Output the [x, y] coordinate of the center of the cell containing the given text.  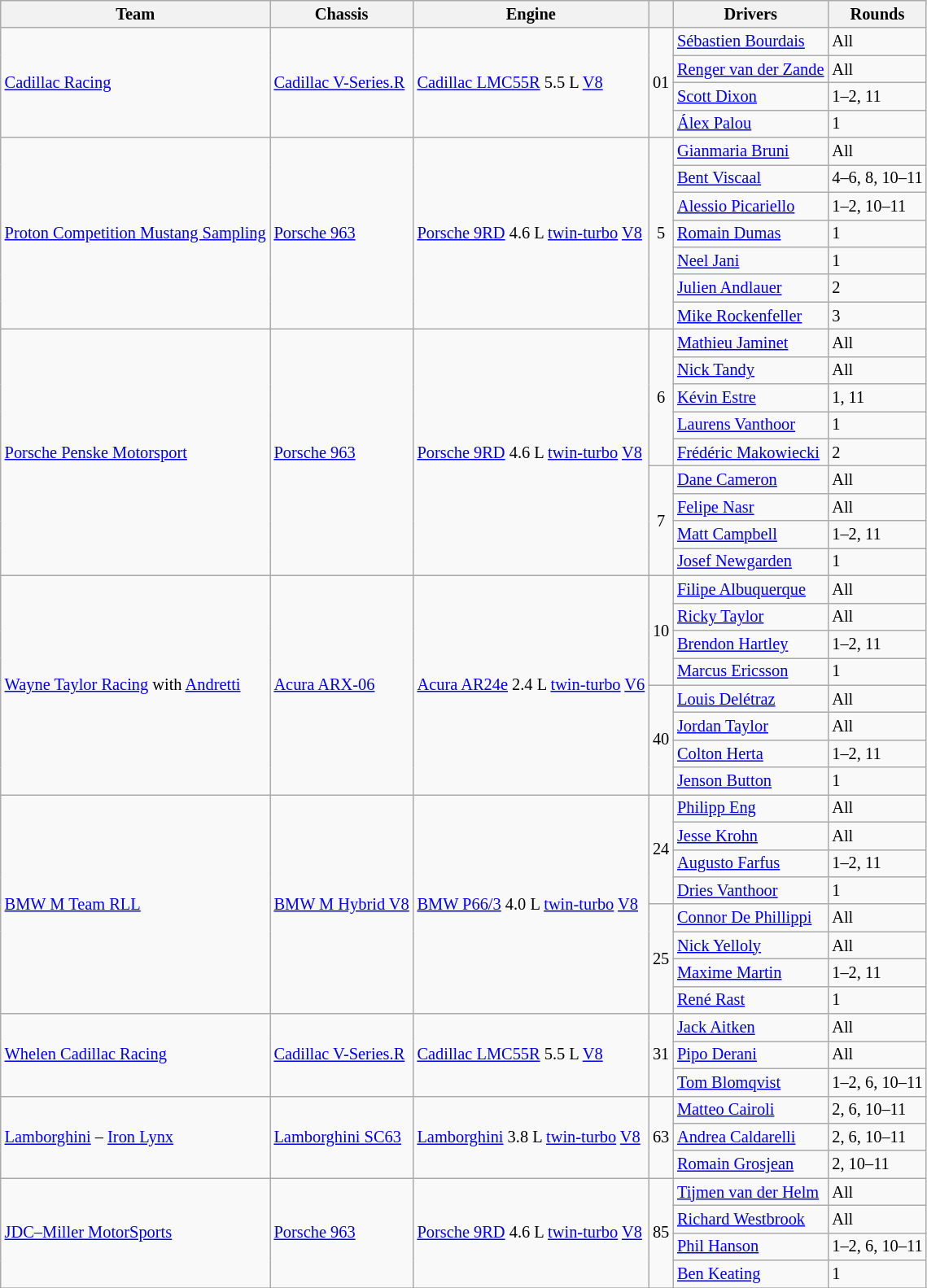
BMW P66/3 4.0 L twin-turbo V8 [531, 903]
Jesse Krohn [750, 836]
Jack Aitken [750, 1028]
6 [661, 397]
Pipo Derani [750, 1054]
Nick Tandy [750, 370]
Porsche Penske Motorsport [135, 452]
Lamborghini 3.8 L twin-turbo V8 [531, 1137]
40 [661, 740]
Richard Westbrook [750, 1219]
1–2, 10–11 [877, 206]
31 [661, 1054]
Álex Palou [750, 124]
4–6, 8, 10–11 [877, 178]
Augusto Farfus [750, 863]
7 [661, 521]
Tijmen van der Helm [750, 1192]
Marcus Ericsson [750, 671]
Frédéric Makowiecki [750, 452]
Rounds [877, 14]
Team [135, 14]
24 [661, 849]
01 [661, 83]
Connor De Phillippi [750, 918]
Matteo Cairoli [750, 1110]
Bent Viscaal [750, 178]
Maxime Martin [750, 972]
Engine [531, 14]
Proton Competition Mustang Sampling [135, 234]
Romain Dumas [750, 234]
Wayne Taylor Racing with Andretti [135, 685]
Filipe Albuquerque [750, 589]
1, 11 [877, 398]
Felipe Nasr [750, 507]
Acura AR24e 2.4 L twin-turbo V6 [531, 685]
Dane Cameron [750, 479]
Laurens Vanthoor [750, 425]
Whelen Cadillac Racing [135, 1054]
Chassis [342, 14]
25 [661, 958]
Phil Hanson [750, 1247]
Brendon Hartley [750, 644]
2, 10–11 [877, 1164]
Renger van der Zande [750, 69]
JDC–Miller MotorSports [135, 1233]
Jenson Button [750, 781]
Scott Dixon [750, 96]
Alessio Picariello [750, 206]
Gianmaria Bruni [750, 151]
Mathieu Jaminet [750, 343]
10 [661, 630]
Acura ARX-06 [342, 685]
Nick Yelloly [750, 945]
63 [661, 1137]
Ben Keating [750, 1274]
Mike Rockenfeller [750, 316]
Romain Grosjean [750, 1164]
Matt Campbell [750, 535]
Philipp Eng [750, 808]
Andrea Caldarelli [750, 1137]
Dries Vanthoor [750, 890]
Louis Delétraz [750, 699]
Jordan Taylor [750, 726]
Colton Herta [750, 753]
René Rast [750, 1000]
Kévin Estre [750, 398]
Tom Blomqvist [750, 1082]
Cadillac Racing [135, 83]
Neel Jani [750, 260]
Ricky Taylor [750, 617]
BMW M Team RLL [135, 903]
Sébastien Bourdais [750, 41]
85 [661, 1233]
5 [661, 234]
3 [877, 316]
BMW M Hybrid V8 [342, 903]
Lamborghini SC63 [342, 1137]
Lamborghini – Iron Lynx [135, 1137]
Julien Andlauer [750, 288]
Drivers [750, 14]
Josef Newgarden [750, 561]
